Search for the cell housing the specified text and yield its [X, Y] center coordinate. 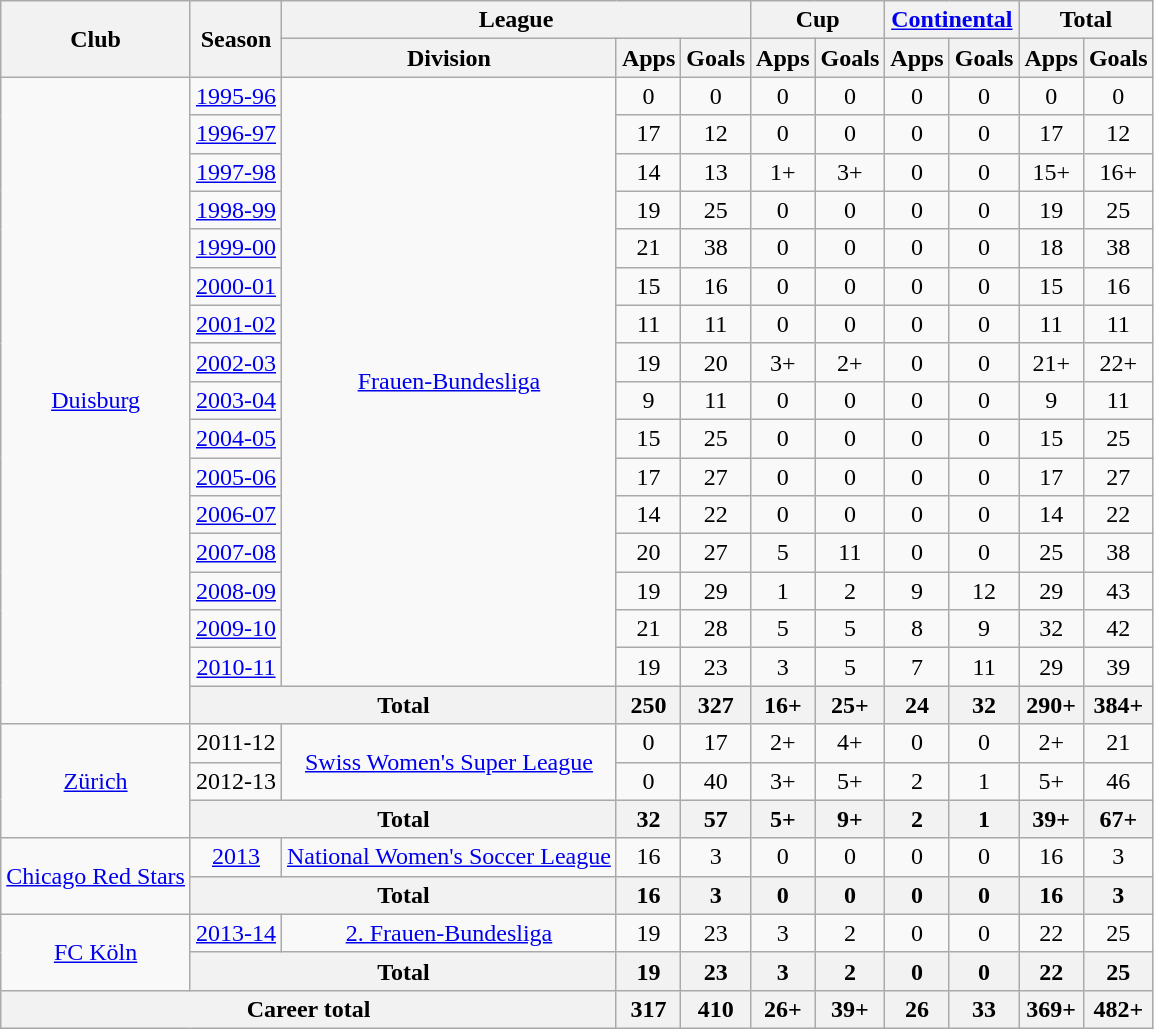
369+ [1051, 1009]
1+ [783, 172]
2013 [236, 857]
18 [1051, 248]
Chicago Red Stars [96, 876]
2012-13 [236, 781]
2008-09 [236, 591]
57 [716, 819]
2002-03 [236, 362]
2010-11 [236, 667]
National Women's Soccer League [450, 857]
2004-05 [236, 438]
1999-00 [236, 248]
Season [236, 39]
2006-07 [236, 515]
League [516, 20]
410 [716, 1009]
2009-10 [236, 629]
290+ [1051, 705]
25+ [850, 705]
1996-97 [236, 134]
Continental [952, 20]
33 [984, 1009]
9+ [850, 819]
2000-01 [236, 286]
7 [917, 667]
40 [716, 781]
317 [648, 1009]
13 [716, 172]
Frauen-Bundesliga [450, 382]
Duisburg [96, 400]
Cup [818, 20]
327 [716, 705]
2007-08 [236, 553]
26+ [783, 1009]
1998-99 [236, 210]
Club [96, 39]
26 [917, 1009]
Career total [309, 1009]
1995-96 [236, 96]
2. Frauen-Bundesliga [450, 933]
39 [1118, 667]
21+ [1051, 362]
2011-12 [236, 743]
2003-04 [236, 400]
2013-14 [236, 933]
Zürich [96, 781]
46 [1118, 781]
1997-98 [236, 172]
482+ [1118, 1009]
2001-02 [236, 324]
384+ [1118, 705]
67+ [1118, 819]
22+ [1118, 362]
2005-06 [236, 477]
8 [917, 629]
15+ [1051, 172]
42 [1118, 629]
Swiss Women's Super League [450, 762]
250 [648, 705]
28 [716, 629]
24 [917, 705]
Division [450, 58]
43 [1118, 591]
FC Köln [96, 952]
4+ [850, 743]
